Provide the (X, Y) coordinate of the cell's center where the given text is located.  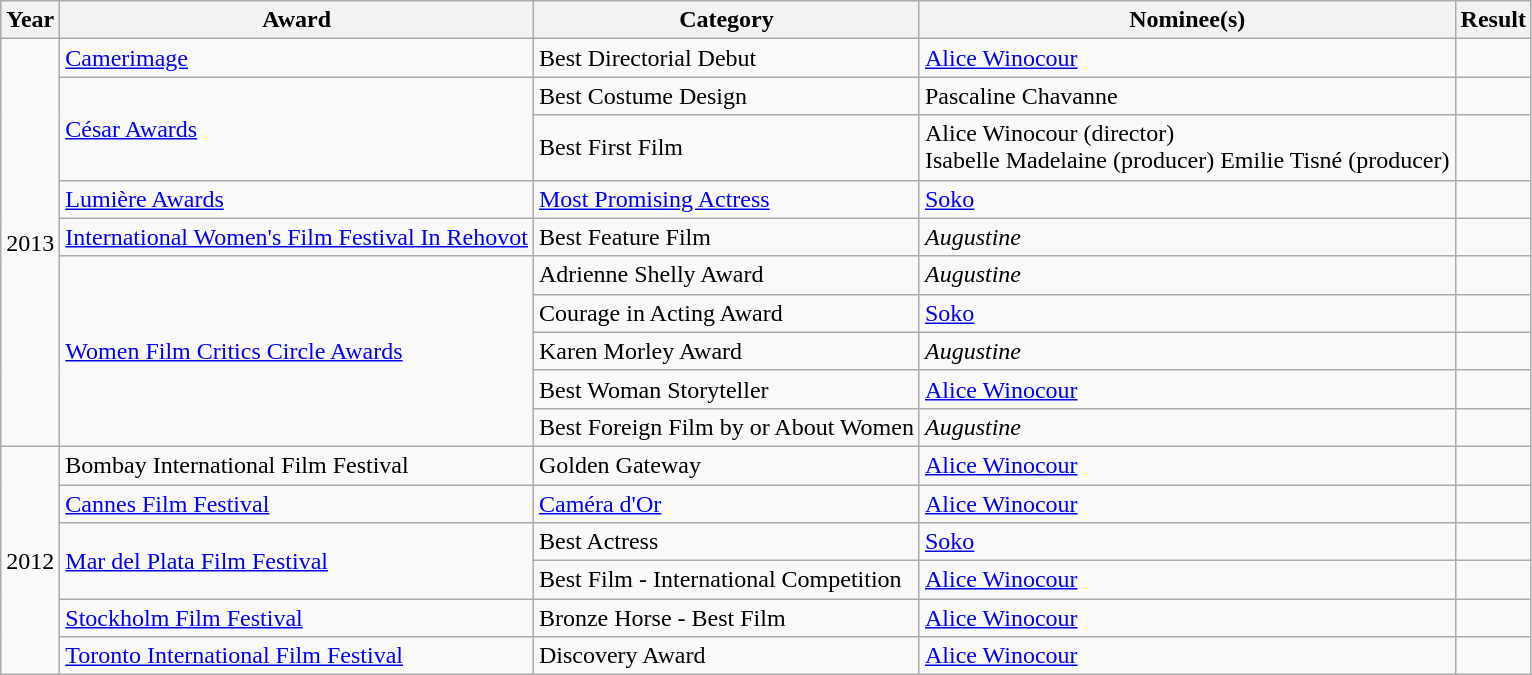
Best Film - International Competition (726, 580)
Toronto International Film Festival (297, 656)
Adrienne Shelly Award (726, 275)
Lumière Awards (297, 199)
Discovery Award (726, 656)
Pascaline Chavanne (1187, 96)
Stockholm Film Festival (297, 618)
2012 (30, 560)
Best Feature Film (726, 237)
International Women's Film Festival In Rehovot (297, 237)
Result (1493, 20)
Award (297, 20)
Golden Gateway (726, 465)
Caméra d'Or (726, 503)
Bombay International Film Festival (297, 465)
Nominee(s) (1187, 20)
Best Costume Design (726, 96)
César Awards (297, 128)
Mar del Plata Film Festival (297, 561)
Best Actress (726, 542)
Alice Winocour (director)Isabelle Madelaine (producer) Emilie Tisné (producer) (1187, 148)
Best First Film (726, 148)
Karen Morley Award (726, 351)
2013 (30, 243)
Best Directorial Debut (726, 58)
Camerimage (297, 58)
Best Foreign Film by or About Women (726, 427)
Courage in Acting Award (726, 313)
Best Woman Storyteller (726, 389)
Women Film Critics Circle Awards (297, 351)
Cannes Film Festival (297, 503)
Most Promising Actress (726, 199)
Bronze Horse - Best Film (726, 618)
Year (30, 20)
Category (726, 20)
